Identify which cell holds the provided text, then report its [X, Y] central coordinate. 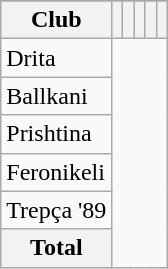
Feronikeli [56, 172]
Drita [56, 58]
Club [56, 20]
Total [56, 248]
Ballkani [56, 96]
Trepça '89 [56, 210]
Prishtina [56, 134]
